Provide the [x, y] coordinate of the cell's center where the given text is located.  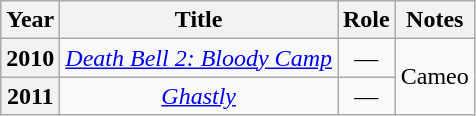
2010 [30, 58]
Cameo [434, 77]
Role [367, 20]
Title [199, 20]
Year [30, 20]
2011 [30, 96]
Notes [434, 20]
Ghastly [199, 96]
Death Bell 2: Bloody Camp [199, 58]
